Return (x, y) of the center of cell containing provided text 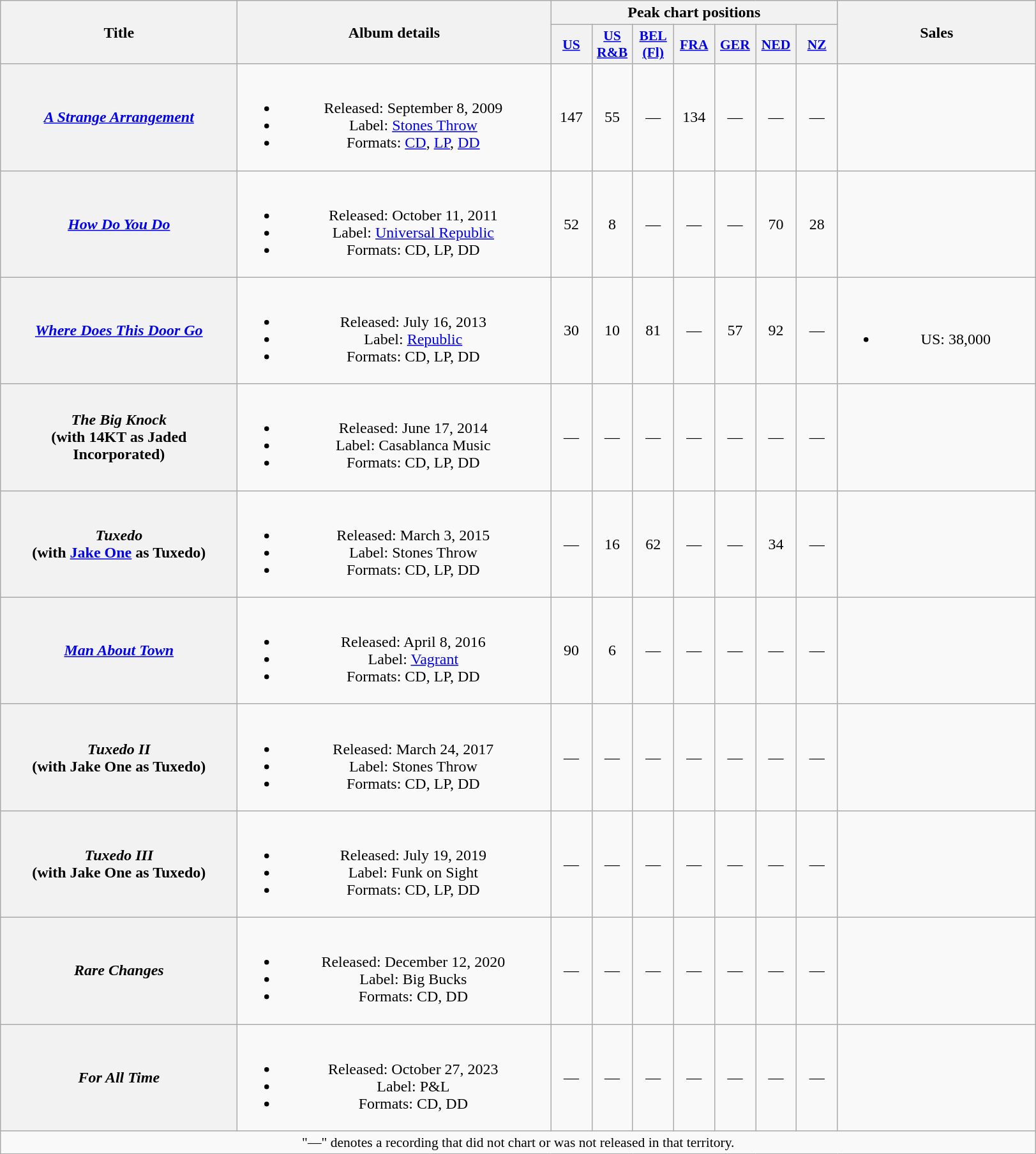
70 (776, 224)
Peak chart positions (694, 13)
Tuxedo II(with Jake One as Tuxedo) (119, 757)
Released: September 8, 2009Label: Stones ThrowFormats: CD, LP, DD (394, 118)
How Do You Do (119, 224)
28 (817, 224)
Where Does This Door Go (119, 331)
FRA (694, 45)
55 (612, 118)
34 (776, 544)
Released: March 24, 2017Label: Stones ThrowFormats: CD, LP, DD (394, 757)
USR&B (612, 45)
92 (776, 331)
57 (735, 331)
GER (735, 45)
BEL(Fl) (653, 45)
For All Time (119, 1078)
30 (571, 331)
A Strange Arrangement (119, 118)
16 (612, 544)
Tuxedo(with Jake One as Tuxedo) (119, 544)
134 (694, 118)
62 (653, 544)
Sales (937, 32)
6 (612, 650)
US (571, 45)
Album details (394, 32)
Released: July 16, 2013Label: RepublicFormats: CD, LP, DD (394, 331)
Released: October 11, 2011Label: Universal RepublicFormats: CD, LP, DD (394, 224)
Released: December 12, 2020Label: Big BucksFormats: CD, DD (394, 971)
Rare Changes (119, 971)
"—" denotes a recording that did not chart or was not released in that territory. (518, 1143)
Title (119, 32)
Released: March 3, 2015Label: Stones ThrowFormats: CD, LP, DD (394, 544)
147 (571, 118)
Released: June 17, 2014Label: Casablanca MusicFormats: CD, LP, DD (394, 437)
NED (776, 45)
Released: April 8, 2016Label: VagrantFormats: CD, LP, DD (394, 650)
Tuxedo III(with Jake One as Tuxedo) (119, 863)
10 (612, 331)
Released: July 19, 2019Label: Funk on SightFormats: CD, LP, DD (394, 863)
90 (571, 650)
8 (612, 224)
Released: October 27, 2023Label: P&LFormats: CD, DD (394, 1078)
Man About Town (119, 650)
US: 38,000 (937, 331)
The Big Knock(with 14KT as Jaded Incorporated) (119, 437)
NZ (817, 45)
81 (653, 331)
52 (571, 224)
